Identify which cell holds the provided text, then report its (x, y) central coordinate. 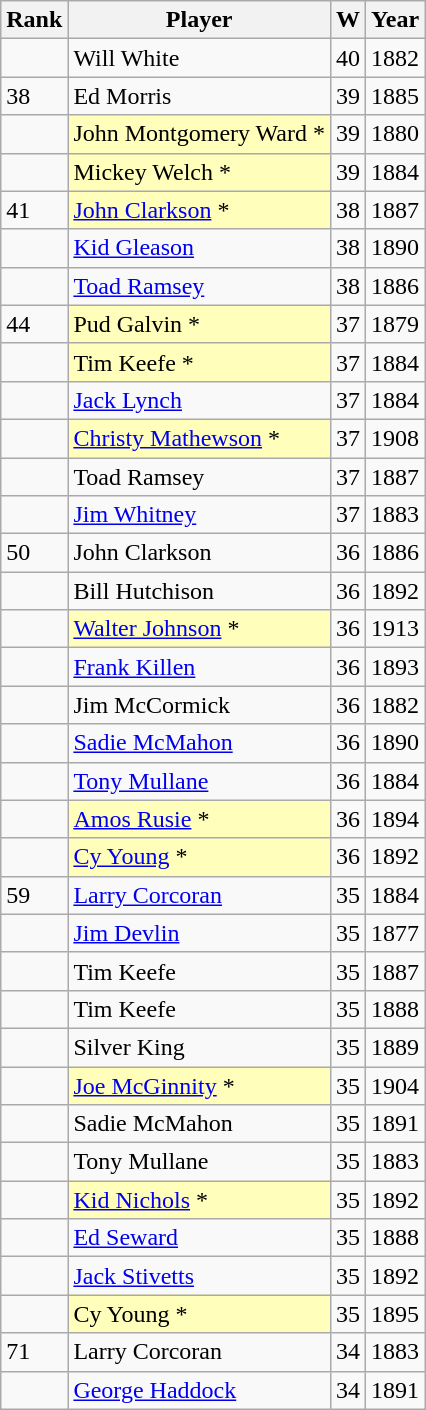
Jim Whitney (200, 515)
Rank (34, 20)
Pud Galvin * (200, 324)
John Montgomery Ward * (200, 134)
1908 (396, 438)
W (348, 20)
Amos Rusie * (200, 819)
1895 (396, 1314)
1880 (396, 134)
Kid Gleason (200, 248)
1889 (396, 1047)
40 (348, 58)
71 (34, 1352)
Mickey Welch * (200, 172)
1904 (396, 1085)
Silver King (200, 1047)
50 (34, 553)
Christy Mathewson * (200, 438)
John Clarkson (200, 553)
Joe McGinnity * (200, 1085)
Kid Nichols * (200, 1200)
George Haddock (200, 1390)
1877 (396, 933)
Bill Hutchison (200, 591)
1913 (396, 629)
Tim Keefe * (200, 362)
Jack Lynch (200, 400)
Jim Devlin (200, 933)
Will White (200, 58)
Jim McCormick (200, 705)
41 (34, 210)
1885 (396, 96)
1894 (396, 819)
1893 (396, 667)
Player (200, 20)
Ed Morris (200, 96)
Walter Johnson * (200, 629)
Ed Seward (200, 1238)
Year (396, 20)
John Clarkson * (200, 210)
Frank Killen (200, 667)
Jack Stivetts (200, 1276)
59 (34, 895)
44 (34, 324)
1879 (396, 324)
